Extract the [X, Y] coordinate from the center of the cell holding the provided text.  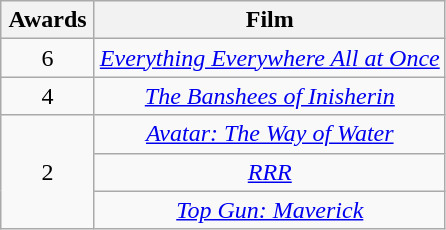
Everything Everywhere All at Once [270, 58]
The Banshees of Inisherin [270, 96]
Film [270, 20]
Top Gun: Maverick [270, 210]
6 [48, 58]
2 [48, 172]
4 [48, 96]
RRR [270, 172]
Avatar: The Way of Water [270, 134]
Awards [48, 20]
